Scan for the cell matching the given text and deliver its (x, y) coordinate at center. 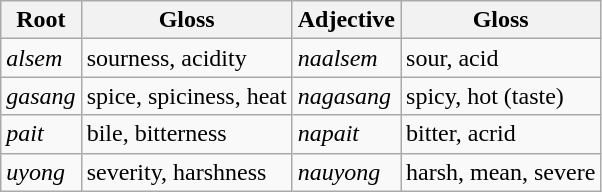
gasang (41, 96)
nauyong (346, 172)
nagasang (346, 96)
severity, harshness (186, 172)
uyong (41, 172)
napait (346, 134)
bile, bitterness (186, 134)
Root (41, 20)
alsem (41, 58)
sour, acid (501, 58)
Adjective (346, 20)
bitter, acrid (501, 134)
pait (41, 134)
harsh, mean, severe (501, 172)
spicy, hot (taste) (501, 96)
naalsem (346, 58)
spice, spiciness, heat (186, 96)
sourness, acidity (186, 58)
